Search for the cell housing the specified text and yield its [X, Y] center coordinate. 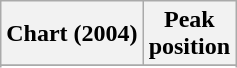
Chart (2004) [72, 34]
Peakposition [189, 34]
